Identify which cell holds the provided text, then report its (x, y) central coordinate. 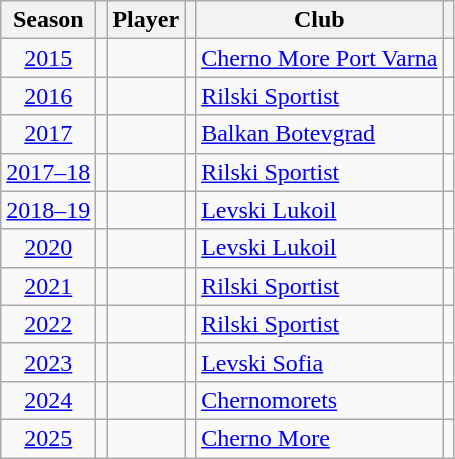
Chernomorets (320, 400)
Club (320, 20)
Season (48, 20)
2017 (48, 134)
2025 (48, 438)
2023 (48, 362)
2016 (48, 96)
2017–18 (48, 172)
2018–19 (48, 210)
Cherno More (320, 438)
2022 (48, 324)
Balkan Botevgrad (320, 134)
Cherno More Port Varna (320, 58)
2024 (48, 400)
Player (146, 20)
2021 (48, 286)
Levski Sofia (320, 362)
2015 (48, 58)
2020 (48, 248)
